Return [X, Y] of the center of cell containing provided text 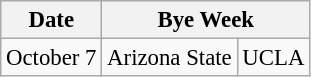
Date [52, 20]
October 7 [52, 58]
Bye Week [206, 20]
UCLA [274, 58]
Arizona State [170, 58]
